Provide the [X, Y] coordinate of the cell's center where the given text is located.  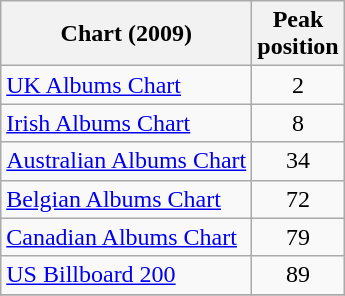
Belgian Albums Chart [126, 199]
Irish Albums Chart [126, 123]
89 [298, 275]
Peakposition [298, 34]
79 [298, 237]
UK Albums Chart [126, 85]
34 [298, 161]
Chart (2009) [126, 34]
Canadian Albums Chart [126, 237]
8 [298, 123]
2 [298, 85]
Australian Albums Chart [126, 161]
US Billboard 200 [126, 275]
72 [298, 199]
